Capture the cell that displays the provided text and extract its [X, Y] central coordinate. 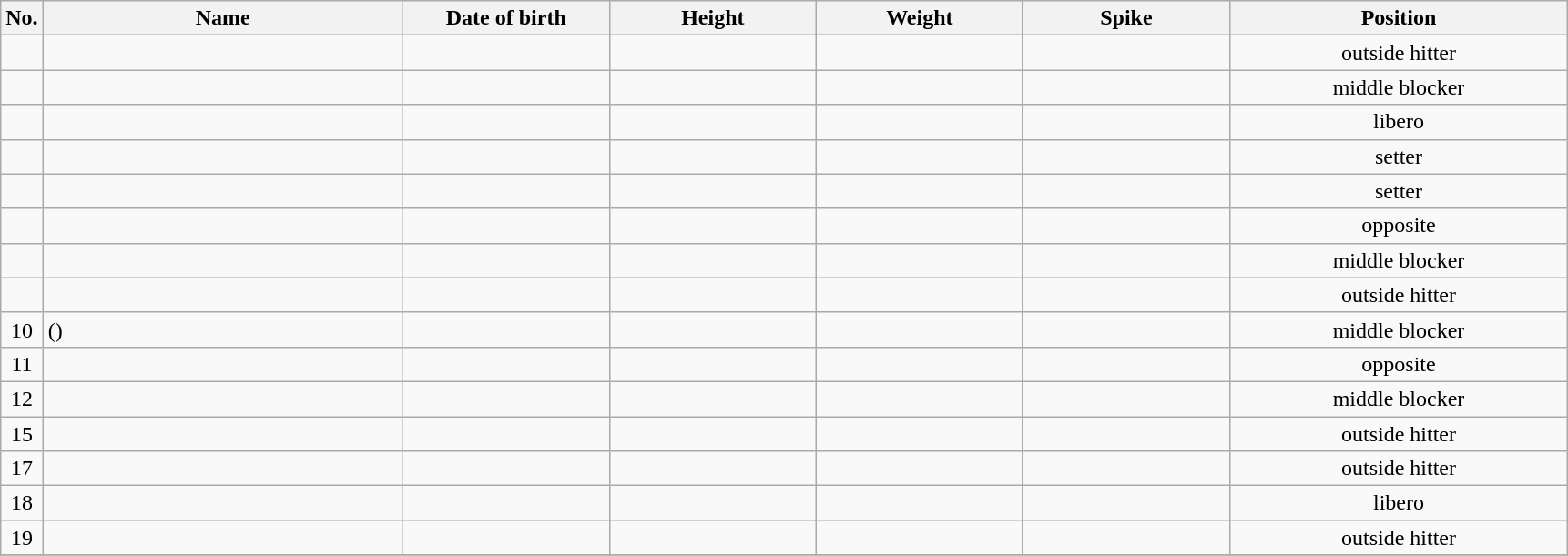
18 [22, 503]
10 [22, 329]
Weight [920, 18]
Date of birth [506, 18]
15 [22, 434]
Height [712, 18]
17 [22, 469]
Position [1399, 18]
11 [22, 364]
12 [22, 399]
Name [222, 18]
() [222, 329]
No. [22, 18]
Spike [1125, 18]
19 [22, 538]
